Search for the cell housing the specified text and yield its (x, y) center coordinate. 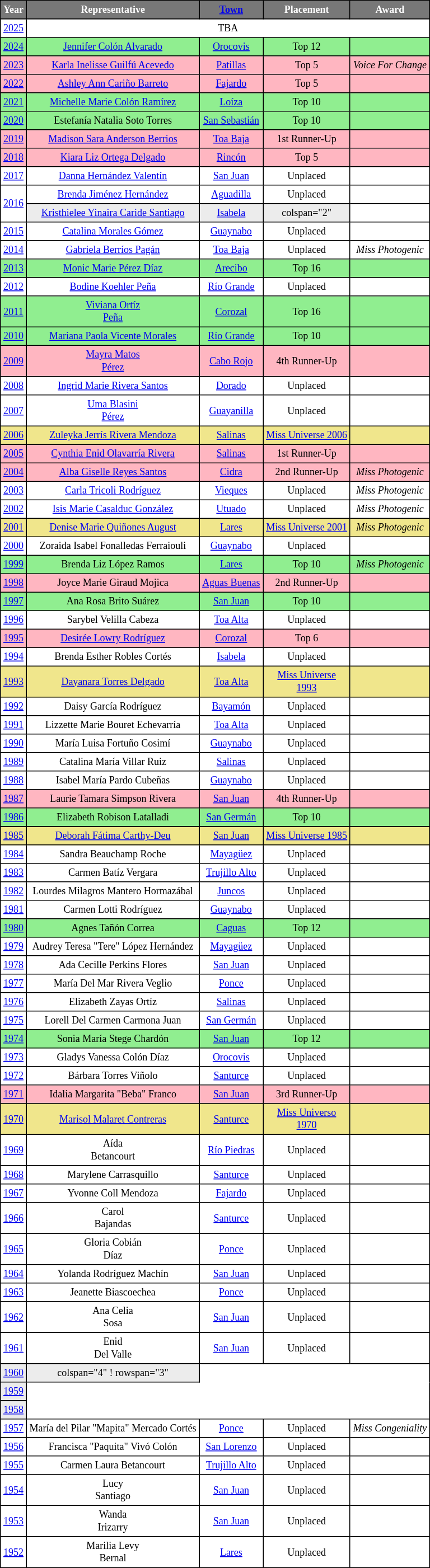
Marisol Malaret Contreras (113, 1119)
Monic Marie Pérez Díaz (113, 269)
Lucy Santiago (113, 1490)
1975 (13, 1021)
Elizabeth Zayas Ortíz (113, 1002)
Caguas (231, 928)
Madison Sara Anderson Berrios (113, 139)
Daisy García Rodríguez (113, 706)
Cynthia Enid Olavarría Rivera (113, 453)
Year (13, 10)
Lizzette Marie Bouret Echevarría (113, 725)
Gabriela Berríos Pagán (113, 250)
1988 (13, 780)
Lourdes Milagros Mantero Hormazábal (113, 891)
2005 (13, 453)
Sarybel Velilla Cabeza (113, 620)
2017 (13, 176)
2007 (13, 411)
Cidra (231, 472)
Kristhielee Yinaira Caride Santiago (113, 213)
Bárbara Torres Viñolo (113, 1076)
1953 (13, 1521)
1958 (13, 1410)
3rd Runner-Up (307, 1095)
Rincón (231, 158)
Miss Universe 2006 (307, 435)
Francisca "Paquita" Vivó Colón (113, 1447)
Aída Betancourt (113, 1150)
Bayamón (231, 706)
2008 (13, 386)
2002 (13, 509)
2000 (13, 546)
Desirée Lowry Rodríguez (113, 638)
1954 (13, 1490)
Mariana Paola Vicente Morales (113, 336)
Viviana Ortíz Peña (113, 312)
Carmen Lotti Rodríguez (113, 910)
1996 (13, 620)
Wanda Irizarry (113, 1521)
1986 (13, 817)
1999 (13, 564)
2011 (13, 312)
Denise Marie Quiñones August (113, 527)
1973 (13, 1058)
Gladys Vanessa Colón Díaz (113, 1058)
2019 (13, 139)
Michelle Marie Colón Ramírez (113, 102)
Town (231, 10)
1982 (13, 891)
Sonia María Stege Chardón (113, 1039)
Cabo Rojo (231, 361)
Dorado (231, 386)
Zoraida Isabel Fonalledas Ferraiouli (113, 546)
Alba Giselle Reyes Santos (113, 472)
Laurie Tamara Simpson Rivera (113, 799)
2001 (13, 527)
2023 (13, 65)
1961 (13, 1348)
Ingrid Marie Rivera Santos (113, 386)
Placement (307, 10)
Kiara Liz Ortega Delgado (113, 158)
1956 (13, 1447)
Joyce Marie Giraud Mojica (113, 583)
María del Pilar "Mapita" Mercado Cortés (113, 1428)
1955 (13, 1465)
1994 (13, 657)
1971 (13, 1095)
1998 (13, 583)
1963 (13, 1293)
Loíza (231, 102)
Brenda Esther Robles Cortés (113, 657)
Miss Congeniality (390, 1428)
Catalina Morales Gómez (113, 232)
1962 (13, 1317)
colspan="2" (307, 213)
Uma Blasini Pérez (113, 411)
1997 (13, 601)
1987 (13, 799)
Voice For Change (390, 65)
Vieques (231, 490)
2018 (13, 158)
Mayra Matos Pérez (113, 361)
Brenda Liz López Ramos (113, 564)
Audrey Teresa "Tere" López Hernández (113, 947)
1964 (13, 1274)
Deborah Fátima Carthy-Deu (113, 836)
Representative (113, 10)
Agnes Tañón Correa (113, 928)
2015 (13, 232)
1969 (13, 1150)
Utuado (231, 509)
Ana Rosa Brito Suárez (113, 601)
Carla Tricoli Rodríguez (113, 490)
1959 (13, 1391)
María Luisa Fortuño Cosimí (113, 743)
2010 (13, 336)
2024 (13, 47)
Karla Inelisse Guilfú Acevedo (113, 65)
1993 (13, 682)
Miss Universe1993 (307, 682)
1976 (13, 1002)
1979 (13, 947)
2003 (13, 490)
Brenda Jiménez Hernández (113, 195)
2022 (13, 84)
San Sebastián (231, 121)
1980 (13, 928)
Zuleyka Jerrís Rivera Mendoza (113, 435)
1966 (13, 1218)
1981 (13, 910)
1957 (13, 1428)
Miss Universo1970 (307, 1119)
2004 (13, 472)
Elizabeth Robison Latalladi (113, 817)
Ada Cecille Perkins Flores (113, 965)
Enid Del Valle (113, 1348)
Gloria Cobián Díaz (113, 1249)
Aguas Buenas (231, 583)
Patillas (231, 65)
2014 (13, 250)
Award (390, 10)
colspan="4" ! rowspan="3" (113, 1373)
María Del Mar Rivera Veglio (113, 984)
Guayanilla (231, 411)
1960 (13, 1373)
2012 (13, 287)
Carol Bajandas (113, 1218)
2021 (13, 102)
Carmen Laura Betancourt (113, 1465)
Isis Marie Casalduc González (113, 509)
1984 (13, 854)
TBA (228, 28)
Río Piedras (231, 1150)
Arecibo (231, 269)
1970 (13, 1119)
Sandra Beauchamp Roche (113, 854)
Carmen Batíz Vergara (113, 873)
Danna Hernández Valentín (113, 176)
San Lorenzo (231, 1447)
Idalia Margarita "Beba" Franco (113, 1095)
Marilia Levy Bernal (113, 1552)
1967 (13, 1193)
Top 6 (307, 638)
1991 (13, 725)
Estefanía Natalia Soto Torres (113, 121)
Yvonne Coll Mendoza (113, 1193)
1974 (13, 1039)
Catalina María Villar Ruiz (113, 762)
1978 (13, 965)
1952 (13, 1552)
Isabel María Pardo Cubeñas (113, 780)
2013 (13, 269)
Juncos (231, 891)
2009 (13, 361)
1968 (13, 1175)
1965 (13, 1249)
Ashley Ann Cariño Barreto (113, 84)
1985 (13, 836)
Jeanette Biascoechea (113, 1293)
1995 (13, 638)
Marylene Carrasquillo (113, 1175)
Miss Universe 2001 (307, 527)
Bodine Koehler Peña (113, 287)
Aguadilla (231, 195)
1989 (13, 762)
Jennifer Colón Alvarado (113, 47)
2020 (13, 121)
1983 (13, 873)
Yolanda Rodríguez Machín (113, 1274)
2006 (13, 435)
2025 (13, 28)
1990 (13, 743)
Lorell Del Carmen Carmona Juan (113, 1021)
Ana Celia Sosa (113, 1317)
Dayanara Torres Delgado (113, 682)
Miss Universe 1985 (307, 836)
1977 (13, 984)
1992 (13, 706)
2016 (13, 204)
1972 (13, 1076)
